Find where the given text appears and provide that cell's center as (x, y) coordinate. 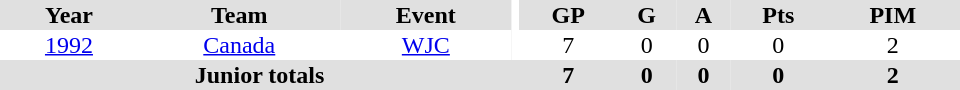
WJC (426, 45)
Pts (778, 15)
Event (426, 15)
Junior totals (260, 75)
PIM (893, 15)
Year (69, 15)
1992 (69, 45)
GP (568, 15)
Team (240, 15)
A (704, 15)
Canada (240, 45)
G (646, 15)
